Capture the cell that displays the provided text and extract its [x, y] central coordinate. 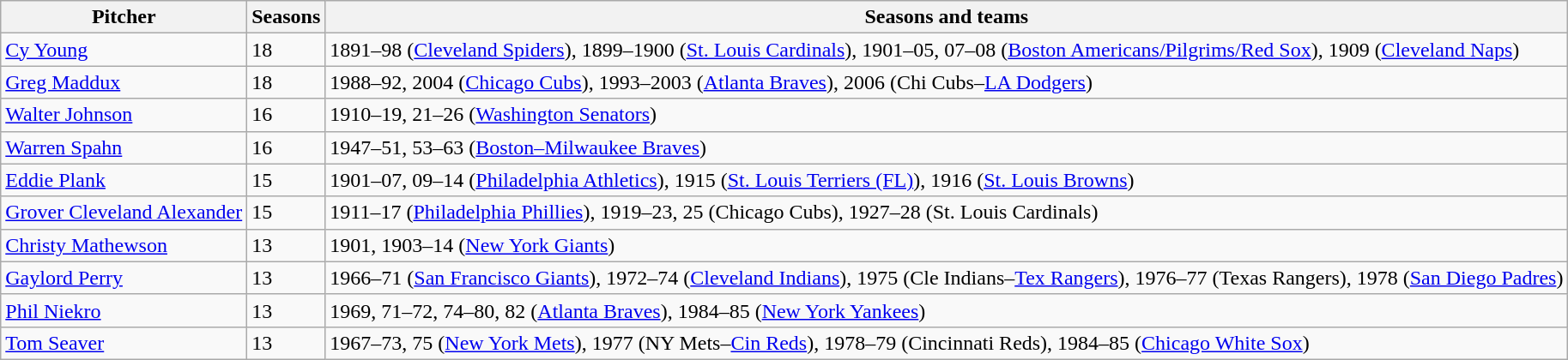
Greg Maddux [124, 82]
Eddie Plank [124, 180]
1901, 1903–14 (New York Giants) [947, 245]
1891–98 (Cleveland Spiders), 1899–1900 (St. Louis Cardinals), 1901–05, 07–08 (Boston Americans/Pilgrims/Red Sox), 1909 (Cleveland Naps) [947, 50]
Christy Mathewson [124, 245]
Pitcher [124, 17]
Seasons and teams [947, 17]
Cy Young [124, 50]
Warren Spahn [124, 147]
1911–17 (Philadelphia Phillies), 1919–23, 25 (Chicago Cubs), 1927–28 (St. Louis Cardinals) [947, 213]
Phil Niekro [124, 310]
Walter Johnson [124, 115]
1967–73, 75 (New York Mets), 1977 (NY Mets–Cin Reds), 1978–79 (Cincinnati Reds), 1984–85 (Chicago White Sox) [947, 343]
1901–07, 09–14 (Philadelphia Athletics), 1915 (St. Louis Terriers (FL)), 1916 (St. Louis Browns) [947, 180]
Grover Cleveland Alexander [124, 213]
Seasons [287, 17]
Gaylord Perry [124, 278]
1947–51, 53–63 (Boston–Milwaukee Braves) [947, 147]
Tom Seaver [124, 343]
1910–19, 21–26 (Washington Senators) [947, 115]
1966–71 (San Francisco Giants), 1972–74 (Cleveland Indians), 1975 (Cle Indians–Tex Rangers), 1976–77 (Texas Rangers), 1978 (San Diego Padres) [947, 278]
1988–92, 2004 (Chicago Cubs), 1993–2003 (Atlanta Braves), 2006 (Chi Cubs–LA Dodgers) [947, 82]
1969, 71–72, 74–80, 82 (Atlanta Braves), 1984–85 (New York Yankees) [947, 310]
